Determine the (X, Y) coordinate at the center of the cell enclosing the given text.  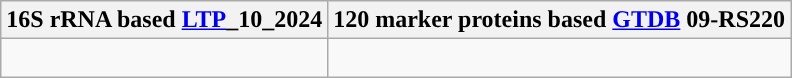
120 marker proteins based GTDB 09-RS220 (560, 20)
16S rRNA based LTP_10_2024 (164, 20)
